From the cell containing the given text, extract its center point as (x, y) coordinate. 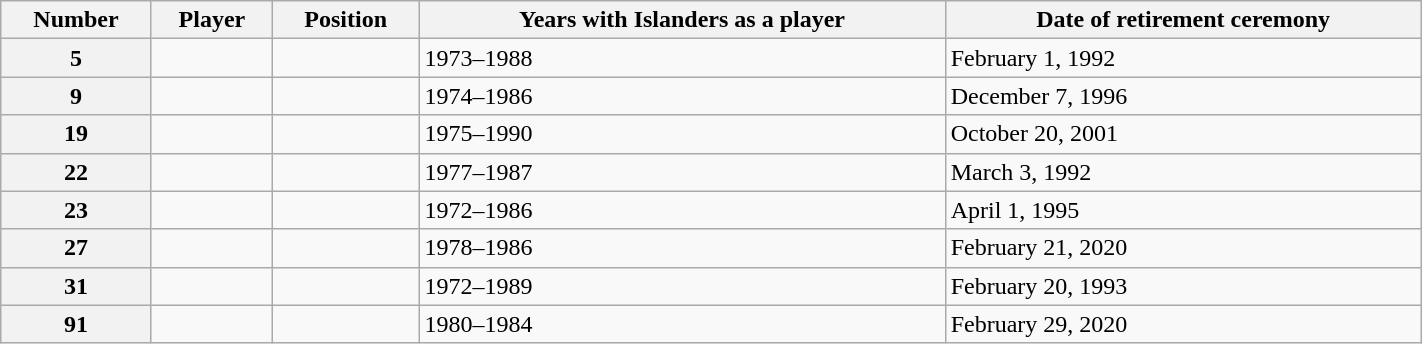
5 (76, 58)
31 (76, 286)
1974–1986 (682, 96)
1972–1986 (682, 210)
27 (76, 248)
1977–1987 (682, 172)
Position (346, 20)
1975–1990 (682, 134)
Number (76, 20)
February 21, 2020 (1183, 248)
1973–1988 (682, 58)
1972–1989 (682, 286)
Years with Islanders as a player (682, 20)
1980–1984 (682, 324)
19 (76, 134)
1978–1986 (682, 248)
March 3, 1992 (1183, 172)
22 (76, 172)
December 7, 1996 (1183, 96)
February 20, 1993 (1183, 286)
February 29, 2020 (1183, 324)
April 1, 1995 (1183, 210)
October 20, 2001 (1183, 134)
February 1, 1992 (1183, 58)
Player (212, 20)
23 (76, 210)
9 (76, 96)
91 (76, 324)
Date of retirement ceremony (1183, 20)
